Capture the cell that displays the provided text and extract its [X, Y] central coordinate. 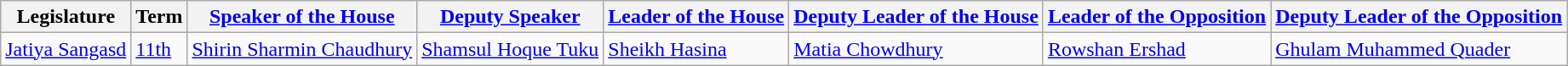
Term [159, 17]
Leader of the Opposition [1156, 17]
Speaker of the House [302, 17]
11th [159, 49]
Deputy Leader of the House [916, 17]
Jatiya Sangasd [66, 49]
Shamsul Hoque Tuku [511, 49]
Shirin Sharmin Chaudhury [302, 49]
Sheikh Hasina [696, 49]
Matia Chowdhury [916, 49]
Leader of the House [696, 17]
Deputy Leader of the Opposition [1419, 17]
Rowshan Ershad [1156, 49]
Deputy Speaker [511, 17]
Legislature [66, 17]
Ghulam Muhammed Quader [1419, 49]
